Return the (X, Y) coordinate for the center point of the cell that contains the specified text.  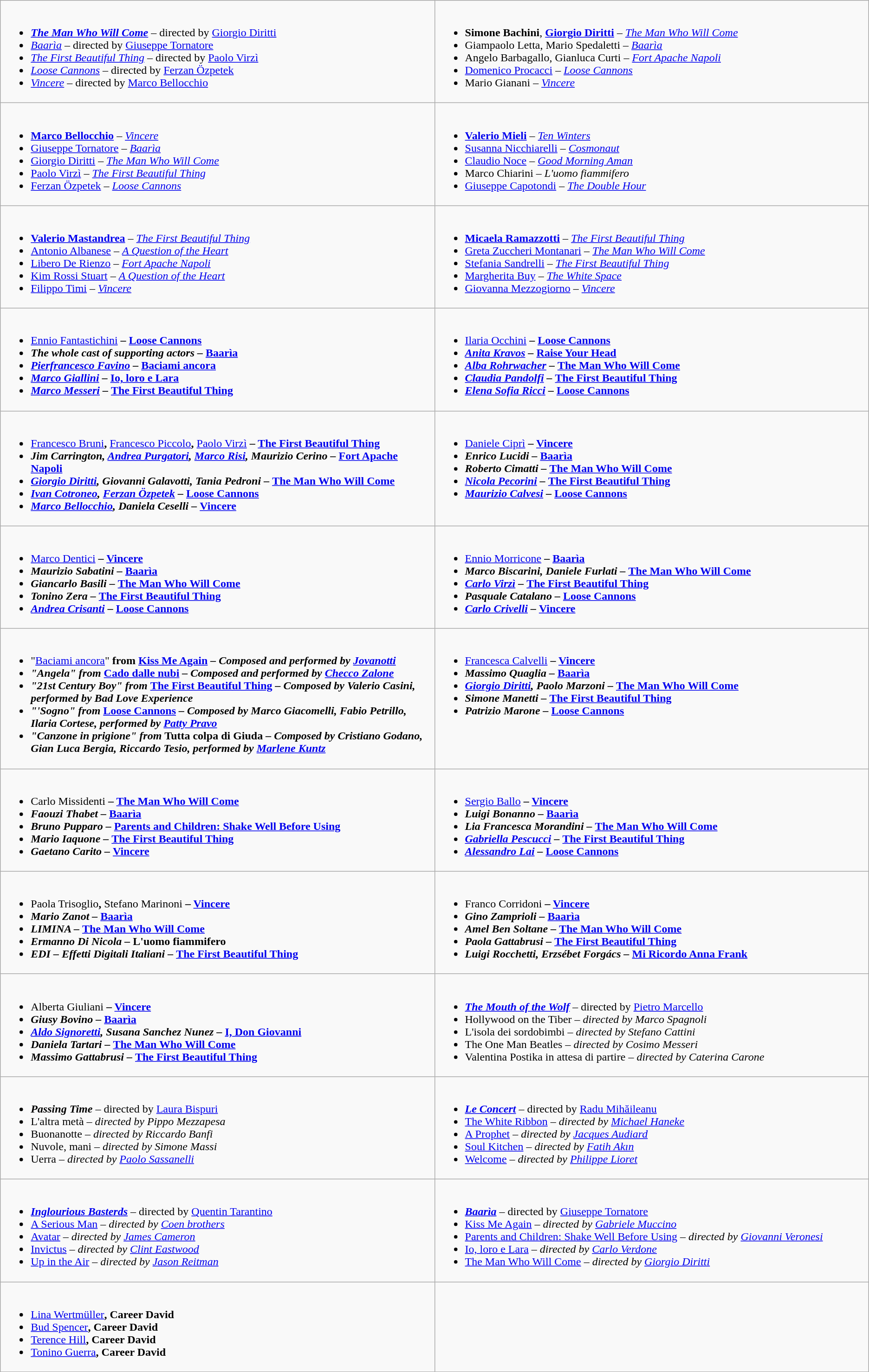
Lina Wertmüller, Career DavidBud Spencer, Career DavidTerence Hill, Career DavidTonino Guerra, Career David (217, 1327)
